Scan for the cell matching the given text and deliver its (X, Y) coordinate at center. 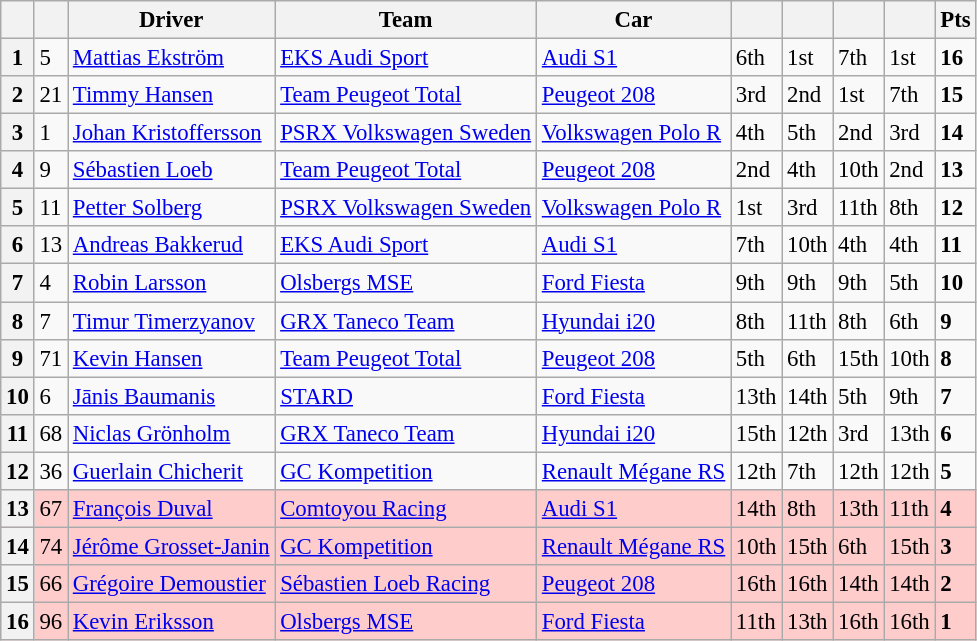
71 (50, 358)
Johan Kristoffersson (172, 133)
Mattias Ekström (172, 58)
Team (406, 20)
STARD (406, 396)
Petter Solberg (172, 208)
Andreas Bakkerud (172, 245)
68 (50, 433)
Kevin Hansen (172, 358)
Jérôme Grosset-Janin (172, 546)
François Duval (172, 509)
Comtoyou Racing (406, 509)
Grégoire Demoustier (172, 584)
Car (633, 20)
Kevin Eriksson (172, 621)
Sébastien Loeb Racing (406, 584)
66 (50, 584)
74 (50, 546)
Timmy Hansen (172, 95)
Driver (172, 20)
Sébastien Loeb (172, 170)
Pts (956, 20)
Robin Larsson (172, 283)
96 (50, 621)
67 (50, 509)
Niclas Grönholm (172, 433)
Timur Timerzyanov (172, 321)
Guerlain Chicherit (172, 471)
36 (50, 471)
Jānis Baumanis (172, 396)
21 (50, 95)
